Provide the (X, Y) coordinate of the cell's center where the given text is located.  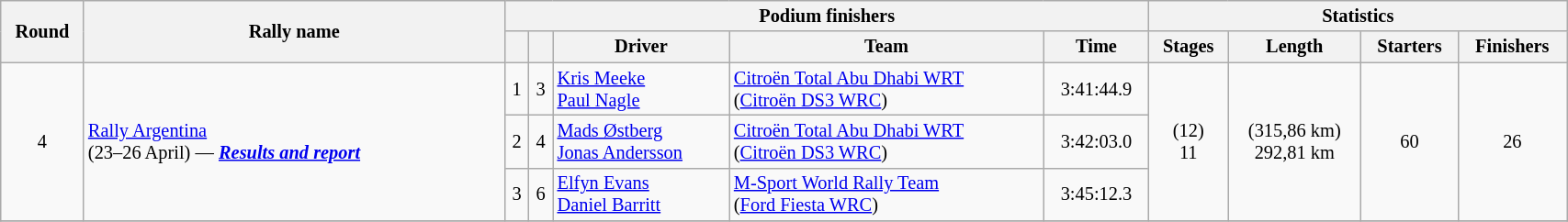
(12)11 (1189, 141)
Podium finishers (827, 16)
Rally name (294, 31)
2 (516, 141)
Kris Meeke Paul Nagle (641, 89)
1 (516, 89)
(315,86 km)292,81 km (1295, 141)
26 (1512, 141)
Finishers (1512, 47)
6 (541, 194)
Time (1097, 47)
Driver (641, 47)
3:45:12.3 (1097, 194)
M-Sport World Rally Team (Ford Fiesta WRC) (886, 194)
Mads Østberg Jonas Andersson (641, 141)
Elfyn Evans Daniel Barritt (641, 194)
Stages (1189, 47)
Statistics (1358, 16)
Round (42, 31)
3:42:03.0 (1097, 141)
Team (886, 47)
Rally Argentina(23–26 April) — Results and report (294, 141)
Starters (1409, 47)
3:41:44.9 (1097, 89)
Length (1295, 47)
60 (1409, 141)
